Capture the cell that displays the provided text and extract its (X, Y) central coordinate. 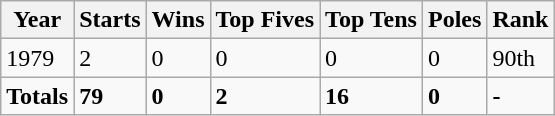
Year (38, 20)
16 (372, 96)
- (520, 96)
Rank (520, 20)
Totals (38, 96)
1979 (38, 58)
79 (110, 96)
Top Tens (372, 20)
Wins (178, 20)
Top Fives (265, 20)
90th (520, 58)
Poles (454, 20)
Starts (110, 20)
